Output the [X, Y] coordinate of the center of the cell containing the given text.  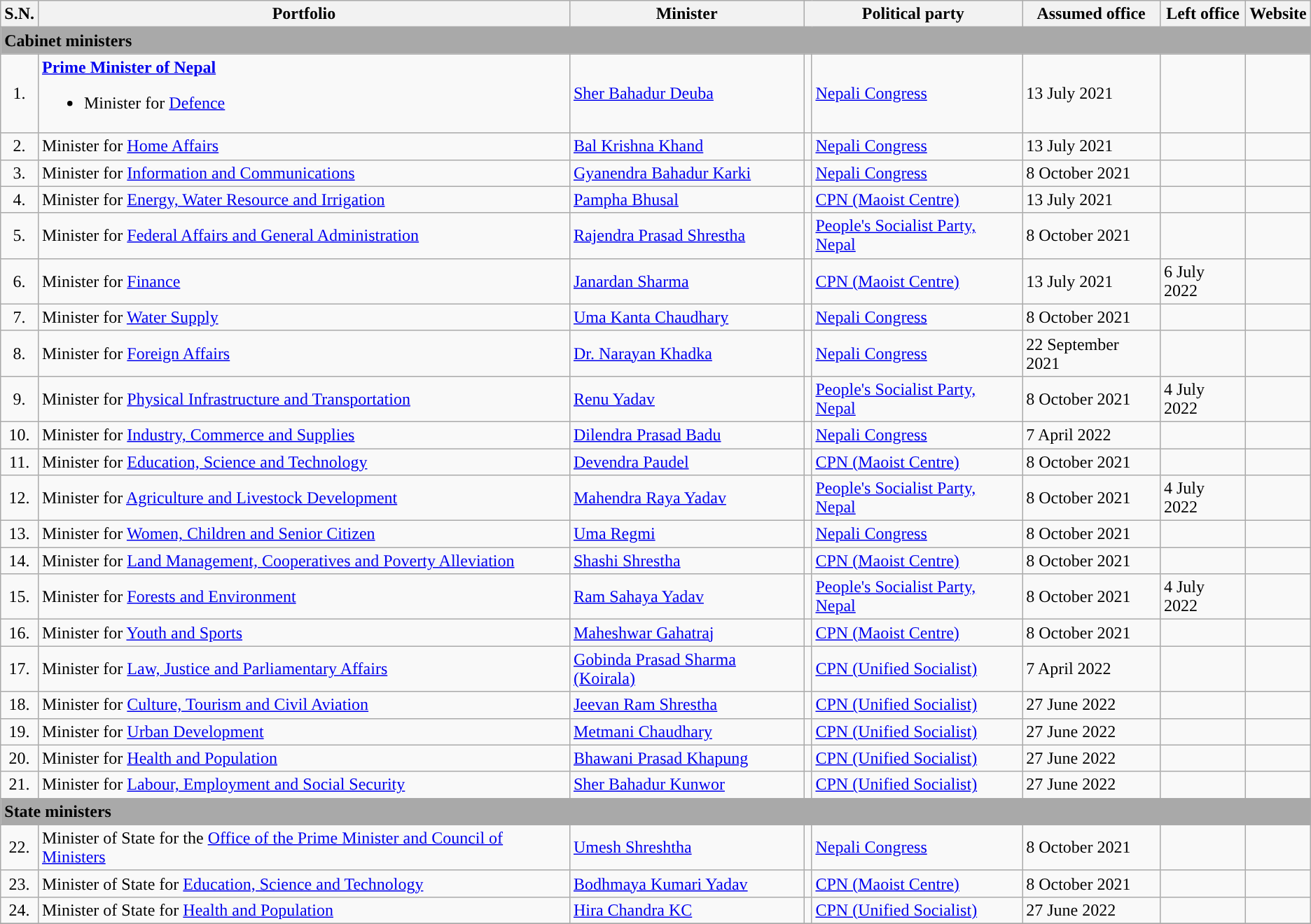
14. [20, 561]
Cabinet ministers [655, 41]
Minister for Water Supply [304, 317]
Assumed office [1091, 14]
Ram Sahaya Yadav [686, 596]
Janardan Sharma [686, 281]
1. [20, 94]
18. [20, 705]
Mahendra Raya Yadav [686, 498]
3. [20, 173]
Minister for Women, Children and Senior Citizen [304, 534]
13. [20, 534]
4. [20, 199]
Minister of State for the Office of the Prime Minister and Council of Ministers [304, 847]
Minister [686, 14]
15. [20, 596]
Jeevan Ram Shrestha [686, 705]
23. [20, 883]
Renu Yadav [686, 399]
Portfolio [304, 14]
Minister for Land Management, Cooperatives and Poverty Alleviation [304, 561]
Political party [913, 14]
Minister for Agriculture and Livestock Development [304, 498]
6. [20, 281]
Metmani Chaudhary [686, 731]
Minister for Forests and Environment [304, 596]
Umesh Shreshtha [686, 847]
11. [20, 461]
Left office [1202, 14]
21. [20, 785]
Shashi Shrestha [686, 561]
Devendra Paudel [686, 461]
Minister for Home Affairs [304, 146]
16. [20, 633]
Website [1278, 14]
10. [20, 435]
Maheshwar Gahatraj [686, 633]
Bodhmaya Kumari Yadav [686, 883]
9. [20, 399]
12. [20, 498]
Minister for Federal Affairs and General Administration [304, 235]
17. [20, 669]
5. [20, 235]
Minister of State for Health and Population [304, 910]
Minister for Industry, Commerce and Supplies [304, 435]
19. [20, 731]
22. [20, 847]
Minister for Energy, Water Resource and Irrigation [304, 199]
7. [20, 317]
Gyanendra Bahadur Karki [686, 173]
20. [20, 758]
Minister for Labour, Employment and Social Security [304, 785]
Minister for Culture, Tourism and Civil Aviation [304, 705]
22 September 2021 [1091, 353]
Minister for Law, Justice and Parliamentary Affairs [304, 669]
Dilendra Prasad Badu [686, 435]
Gobinda Prasad Sharma (Koirala) [686, 669]
Hira Chandra KC [686, 910]
Rajendra Prasad Shrestha [686, 235]
Minister for Education, Science and Technology [304, 461]
Minister for Physical Infrastructure and Transportation [304, 399]
6 July 2022 [1202, 281]
State ministers [655, 811]
Dr. Narayan Khadka [686, 353]
Minister for Health and Population [304, 758]
Sher Bahadur Kunwor [686, 785]
Uma Kanta Chaudhary [686, 317]
Minister for Foreign Affairs [304, 353]
S.N. [20, 14]
24. [20, 910]
Minister for Information and Communications [304, 173]
2. [20, 146]
Minister for Youth and Sports [304, 633]
8. [20, 353]
Prime Minister of NepalMinister for Defence [304, 94]
Minister for Urban Development [304, 731]
Minister of State for Education, Science and Technology [304, 883]
Minister for Finance [304, 281]
Bhawani Prasad Khapung [686, 758]
Bal Krishna Khand [686, 146]
Sher Bahadur Deuba [686, 94]
Pampha Bhusal [686, 199]
Uma Regmi [686, 534]
